Locate the cell with the specified text and output its [X, Y] center coordinate. 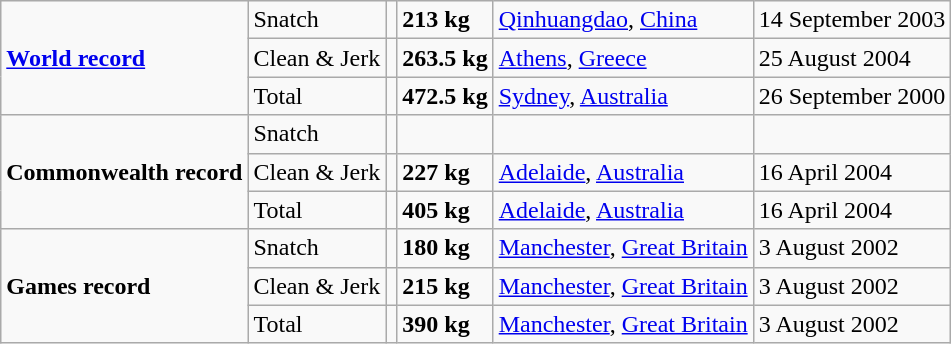
26 September 2000 [852, 96]
14 September 2003 [852, 20]
World record [124, 58]
180 kg [445, 248]
227 kg [445, 172]
472.5 kg [445, 96]
215 kg [445, 286]
263.5 kg [445, 58]
Commonwealth record [124, 172]
Games record [124, 286]
Athens, Greece [623, 58]
405 kg [445, 210]
Qinhuangdao, China [623, 20]
25 August 2004 [852, 58]
213 kg [445, 20]
Sydney, Australia [623, 96]
390 kg [445, 324]
